Find where the given text appears and provide that cell's center as [x, y] coordinate. 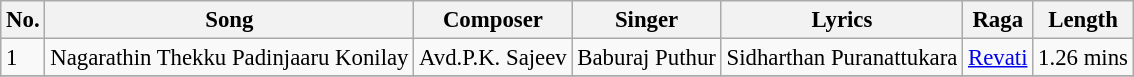
Lyrics [842, 20]
Sidharthan Puranattukara [842, 58]
No. [23, 20]
Baburaj Puthur [646, 58]
1 [23, 58]
Composer [493, 20]
Singer [646, 20]
Avd.P.K. Sajeev [493, 58]
Song [230, 20]
Revati [998, 58]
Raga [998, 20]
Nagarathin Thekku Padinjaaru Konilay [230, 58]
1.26 mins [1083, 58]
Length [1083, 20]
